Output the (X, Y) coordinate of the center of the cell containing the given text.  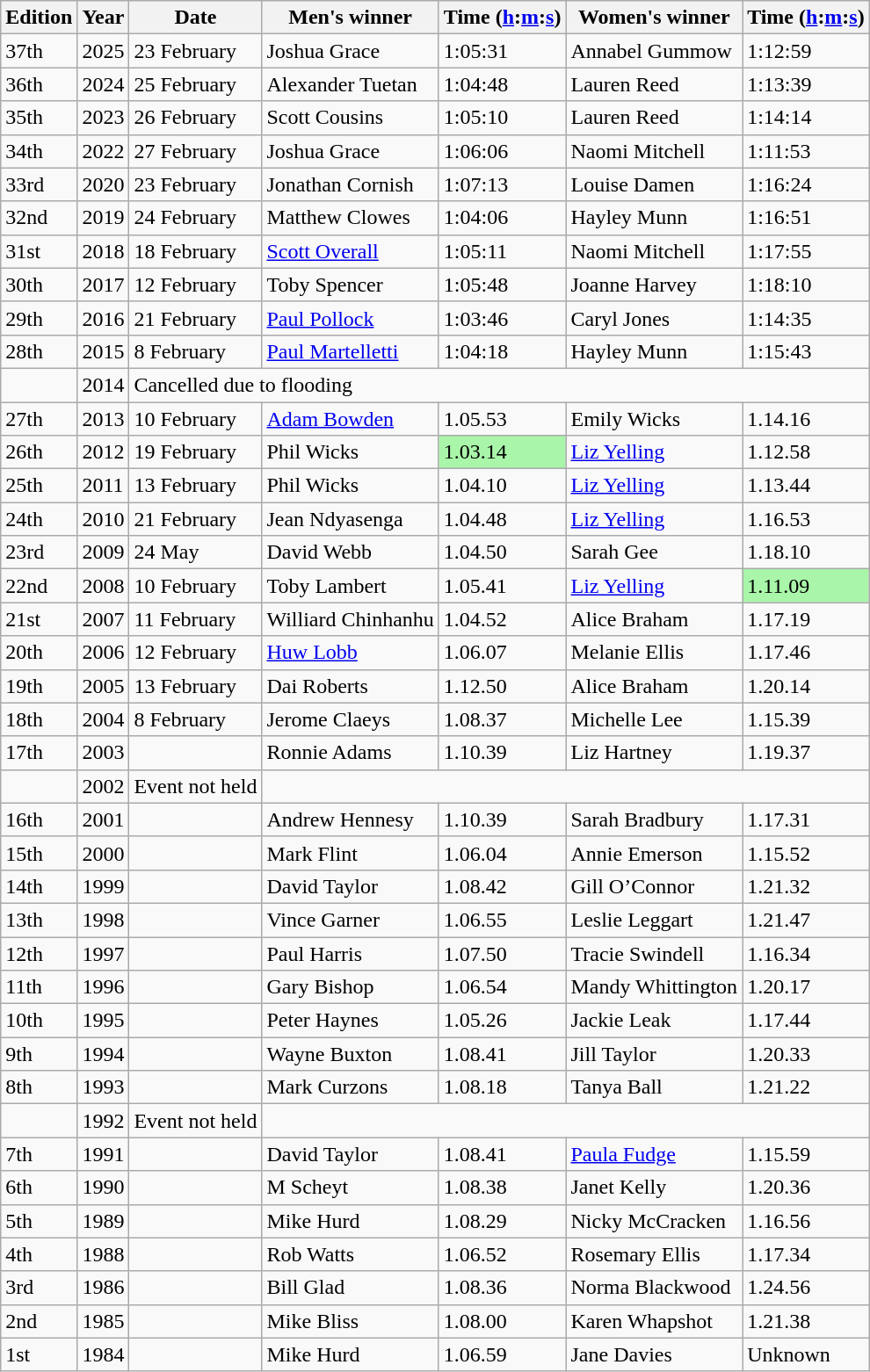
Bill Glad (350, 1288)
1.08.18 (503, 1087)
M Scheyt (350, 1188)
7th (39, 1154)
22nd (39, 586)
1.21.47 (807, 920)
34th (39, 151)
Jackie Leak (654, 1021)
1:14:35 (807, 318)
1.20.17 (807, 987)
1.20.33 (807, 1054)
1.21.38 (807, 1321)
1.08.36 (503, 1288)
Sarah Bradbury (654, 820)
Mark Flint (350, 853)
24th (39, 519)
Toby Spencer (350, 285)
11 February (195, 619)
2004 (104, 719)
1.15.52 (807, 853)
1:16:51 (807, 218)
24 February (195, 218)
1.17.34 (807, 1254)
Williard Chinhanhu (350, 619)
1999 (104, 886)
32nd (39, 218)
Scott Cousins (350, 118)
Tracie Swindell (654, 953)
1.08.00 (503, 1321)
1st (39, 1354)
28th (39, 351)
1994 (104, 1054)
1:05:11 (503, 251)
33rd (39, 184)
Edition (39, 18)
1.16.53 (807, 519)
19th (39, 686)
1.04.52 (503, 619)
1.24.56 (807, 1288)
2024 (104, 84)
1:06:06 (503, 151)
1992 (104, 1121)
2016 (104, 318)
1:15:43 (807, 351)
Matthew Clowes (350, 218)
2025 (104, 51)
Tanya Ball (654, 1087)
1.08.29 (503, 1221)
36th (39, 84)
Janet Kelly (654, 1188)
1:05:10 (503, 118)
1:05:31 (503, 51)
1:14:14 (807, 118)
1995 (104, 1021)
1.06.59 (503, 1354)
1:04:06 (503, 218)
Jean Ndyasenga (350, 519)
5th (39, 1221)
1:16:24 (807, 184)
2023 (104, 118)
Melanie Ellis (654, 653)
2014 (104, 385)
Paula Fudge (654, 1154)
2000 (104, 853)
Peter Haynes (350, 1021)
1.12.50 (503, 686)
2001 (104, 820)
1:18:10 (807, 285)
1.06.04 (503, 853)
2002 (104, 786)
1.08.42 (503, 886)
25th (39, 486)
10th (39, 1021)
1998 (104, 920)
Huw Lobb (350, 653)
1.03.14 (503, 452)
2009 (104, 552)
Sarah Gee (654, 552)
1997 (104, 953)
2010 (104, 519)
Gill O’Connor (654, 886)
23rd (39, 552)
21st (39, 619)
1:05:48 (503, 285)
26th (39, 452)
1.07.50 (503, 953)
2nd (39, 1321)
1.06.07 (503, 653)
Gary Bishop (350, 987)
1.12.58 (807, 452)
37th (39, 51)
27th (39, 419)
1.17.46 (807, 653)
15th (39, 853)
Adam Bowden (350, 419)
Unknown (807, 1354)
1:04:48 (503, 84)
1.19.37 (807, 753)
Cancelled due to flooding (499, 385)
11th (39, 987)
1.20.14 (807, 686)
Louise Damen (654, 184)
1.06.52 (503, 1254)
1.04.48 (503, 519)
Andrew Hennesy (350, 820)
1.06.54 (503, 987)
Emily Wicks (654, 419)
Leslie Leggart (654, 920)
35th (39, 118)
31st (39, 251)
2017 (104, 285)
1.05.53 (503, 419)
Rob Watts (350, 1254)
Mandy Whittington (654, 987)
1.16.56 (807, 1221)
Mike Bliss (350, 1321)
26 February (195, 118)
Liz Hartney (654, 753)
2011 (104, 486)
30th (39, 285)
Jonathan Cornish (350, 184)
2013 (104, 419)
2003 (104, 753)
1:03:46 (503, 318)
2020 (104, 184)
1996 (104, 987)
2008 (104, 586)
Nicky McCracken (654, 1221)
17th (39, 753)
27 February (195, 151)
Paul Harris (350, 953)
1.21.32 (807, 886)
1988 (104, 1254)
2007 (104, 619)
9th (39, 1054)
Caryl Jones (654, 318)
Wayne Buxton (350, 1054)
Scott Overall (350, 251)
1.17.19 (807, 619)
Karen Whapshot (654, 1321)
1:13:39 (807, 84)
Jane Davies (654, 1354)
24 May (195, 552)
1.20.36 (807, 1188)
1:04:18 (503, 351)
1.15.59 (807, 1154)
2018 (104, 251)
Rosemary Ellis (654, 1254)
18th (39, 719)
Joanne Harvey (654, 285)
2012 (104, 452)
2006 (104, 653)
Dai Roberts (350, 686)
Norma Blackwood (654, 1288)
13th (39, 920)
20th (39, 653)
1991 (104, 1154)
Vince Garner (350, 920)
Paul Martelletti (350, 351)
Toby Lambert (350, 586)
1.08.37 (503, 719)
1.13.44 (807, 486)
1:12:59 (807, 51)
1.17.44 (807, 1021)
19 February (195, 452)
2005 (104, 686)
1985 (104, 1321)
1:11:53 (807, 151)
14th (39, 886)
1.06.55 (503, 920)
1984 (104, 1354)
Annie Emerson (654, 853)
Date (195, 18)
Mark Curzons (350, 1087)
1:07:13 (503, 184)
David Webb (350, 552)
1.21.22 (807, 1087)
Jill Taylor (654, 1054)
Jerome Claeys (350, 719)
Michelle Lee (654, 719)
1.17.31 (807, 820)
8th (39, 1087)
Ronnie Adams (350, 753)
1989 (104, 1221)
29th (39, 318)
16th (39, 820)
1986 (104, 1288)
4th (39, 1254)
1.08.38 (503, 1188)
1.04.50 (503, 552)
2015 (104, 351)
1.16.34 (807, 953)
6th (39, 1188)
1990 (104, 1188)
1:17:55 (807, 251)
Women's winner (654, 18)
2019 (104, 218)
25 February (195, 84)
1.18.10 (807, 552)
Men's winner (350, 18)
1.11.09 (807, 586)
1.05.26 (503, 1021)
1.04.10 (503, 486)
Year (104, 18)
1993 (104, 1087)
1.15.39 (807, 719)
Annabel Gummow (654, 51)
3rd (39, 1288)
18 February (195, 251)
Paul Pollock (350, 318)
1.05.41 (503, 586)
2022 (104, 151)
1.14.16 (807, 419)
Alexander Tuetan (350, 84)
12th (39, 953)
